Pinpoint the cell where the given text exists, returning its (x, y) midpoint coordinate. 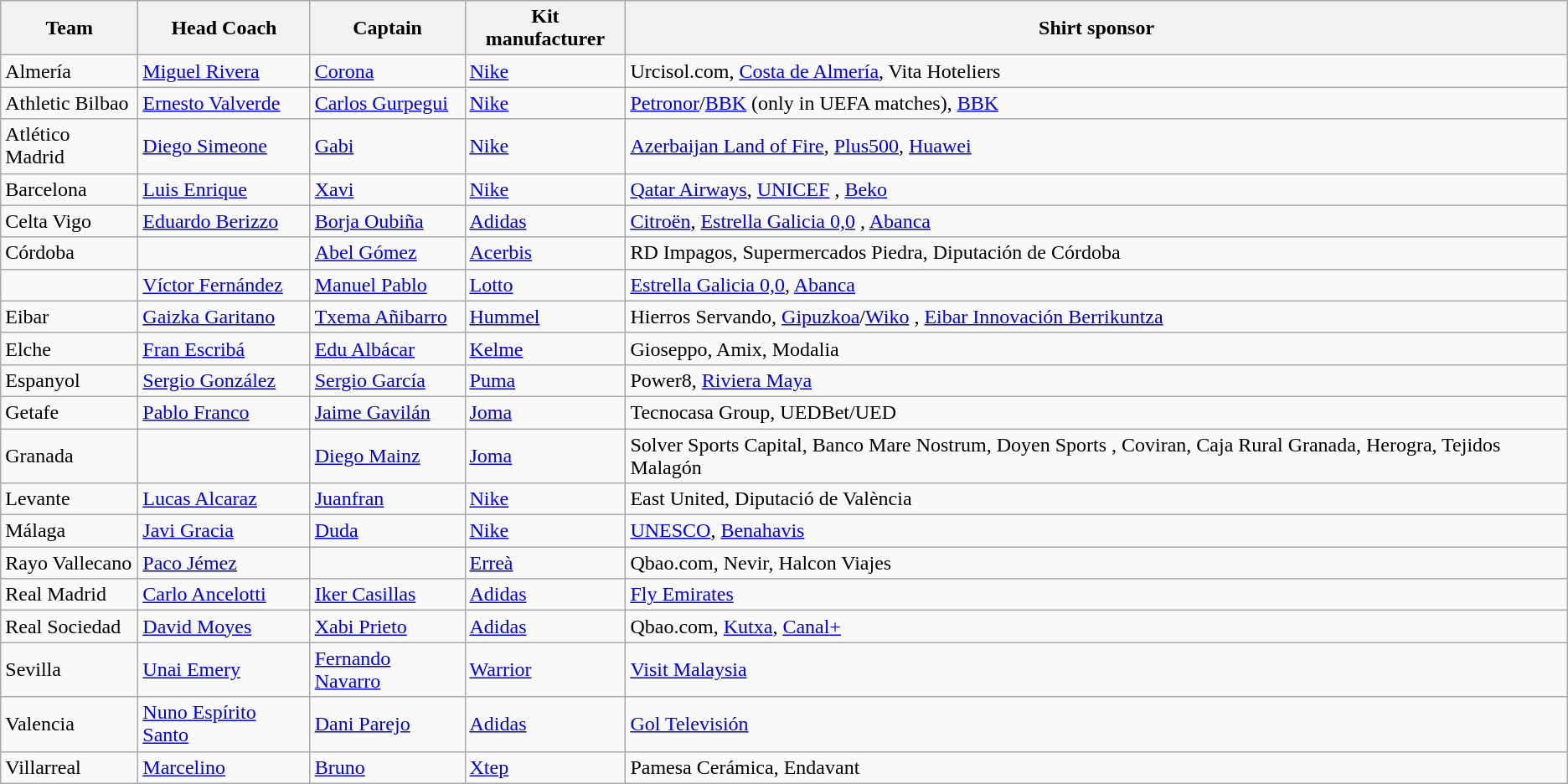
Gioseppo, Amix, Modalia (1096, 348)
Acerbis (545, 253)
Miguel Rivera (224, 71)
Duda (387, 531)
Jaime Gavilán (387, 412)
Eduardo Berizzo (224, 221)
Power8, Riviera Maya (1096, 380)
Urcisol.com, Costa de Almería, Vita Hoteliers (1096, 71)
Abel Gómez (387, 253)
Fernando Navarro (387, 670)
Captain (387, 28)
Xabi Prieto (387, 627)
Sevilla (70, 670)
Córdoba (70, 253)
Txema Añibarro (387, 317)
Azerbaijan Land of Fire, Plus500, Huawei (1096, 146)
Citroën, Estrella Galicia 0,0 , Abanca (1096, 221)
Celta Vigo (70, 221)
Villarreal (70, 767)
Luis Enrique (224, 189)
Javi Gracia (224, 531)
Borja Oubiña (387, 221)
Pablo Franco (224, 412)
Diego Simeone (224, 146)
Visit Malaysia (1096, 670)
Carlo Ancelotti (224, 595)
Nuno Espírito Santo (224, 724)
Edu Albácar (387, 348)
Iker Casillas (387, 595)
Kelme (545, 348)
Real Madrid (70, 595)
Gabi (387, 146)
Fran Escribá (224, 348)
Rayo Vallecano (70, 563)
Getafe (70, 412)
Lotto (545, 285)
Juanfran (387, 499)
Qbao.com, Nevir, Halcon Viajes (1096, 563)
Real Sociedad (70, 627)
UNESCO, Benahavis (1096, 531)
Eibar (70, 317)
Almería (70, 71)
Dani Parejo (387, 724)
Shirt sponsor (1096, 28)
Atlético Madrid (70, 146)
Víctor Fernández (224, 285)
Sergio García (387, 380)
East United, Diputació de València (1096, 499)
Diego Mainz (387, 456)
Kit manufacturer (545, 28)
Corona (387, 71)
Carlos Gurpegui (387, 103)
Warrior (545, 670)
Pamesa Cerámica, Endavant (1096, 767)
Bruno (387, 767)
Tecnocasa Group, UEDBet/UED (1096, 412)
Puma (545, 380)
Xavi (387, 189)
Ernesto Valverde (224, 103)
Valencia (70, 724)
Erreà (545, 563)
Hummel (545, 317)
Qbao.com, Kutxa, Canal+ (1096, 627)
Lucas Alcaraz (224, 499)
Athletic Bilbao (70, 103)
Manuel Pablo (387, 285)
Granada (70, 456)
Málaga (70, 531)
RD Impagos, Supermercados Piedra, Diputación de Córdoba (1096, 253)
Team (70, 28)
Hierros Servando, Gipuzkoa/Wiko , Eibar Innovación Berrikuntza (1096, 317)
Qatar Airways, UNICEF , Beko (1096, 189)
Head Coach (224, 28)
Levante (70, 499)
David Moyes (224, 627)
Marcelino (224, 767)
Estrella Galicia 0,0, Abanca (1096, 285)
Gol Televisión (1096, 724)
Espanyol (70, 380)
Xtep (545, 767)
Paco Jémez (224, 563)
Solver Sports Capital, Banco Mare Nostrum, Doyen Sports , Coviran, Caja Rural Granada, Herogra, Tejidos Malagón (1096, 456)
Barcelona (70, 189)
Petronor/BBK (only in UEFA matches), BBK (1096, 103)
Gaizka Garitano (224, 317)
Unai Emery (224, 670)
Fly Emirates (1096, 595)
Sergio González (224, 380)
Elche (70, 348)
